For the text-containing cell, return its midpoint in [x, y] coordinate format. 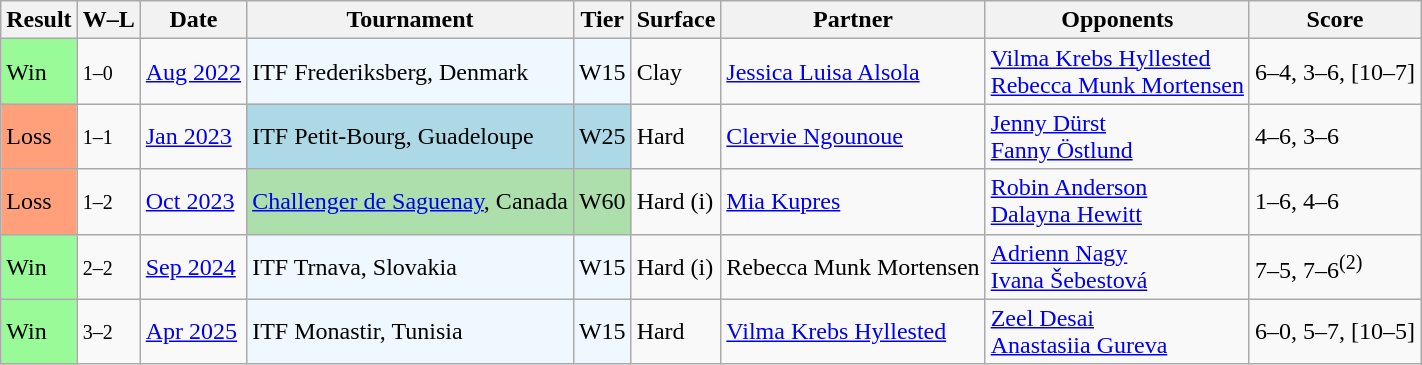
Vilma Krebs Hyllested Rebecca Munk Mortensen [1117, 72]
ITF Trnava, Slovakia [410, 266]
4–6, 3–6 [1334, 136]
W60 [602, 202]
Vilma Krebs Hyllested [853, 332]
Jenny Dürst Fanny Östlund [1117, 136]
1–0 [108, 72]
Jessica Luisa Alsola [853, 72]
Rebecca Munk Mortensen [853, 266]
1–1 [108, 136]
Clervie Ngounoue [853, 136]
1–2 [108, 202]
ITF Frederiksberg, Denmark [410, 72]
ITF Petit-Bourg, Guadeloupe [410, 136]
Challenger de Saguenay, Canada [410, 202]
Partner [853, 20]
6–4, 3–6, [10–7] [1334, 72]
7–5, 7–6(2) [1334, 266]
Tier [602, 20]
3–2 [108, 332]
ITF Monastir, Tunisia [410, 332]
Adrienn Nagy Ivana Šebestová [1117, 266]
Mia Kupres [853, 202]
Date [193, 20]
6–0, 5–7, [10–5] [1334, 332]
Result [39, 20]
W–L [108, 20]
1–6, 4–6 [1334, 202]
Apr 2025 [193, 332]
Robin Anderson Dalayna Hewitt [1117, 202]
Score [1334, 20]
2–2 [108, 266]
Aug 2022 [193, 72]
Oct 2023 [193, 202]
Tournament [410, 20]
Zeel Desai Anastasiia Gureva [1117, 332]
Clay [676, 72]
W25 [602, 136]
Sep 2024 [193, 266]
Jan 2023 [193, 136]
Opponents [1117, 20]
Surface [676, 20]
